Identify which cell holds the provided text, then report its (X, Y) central coordinate. 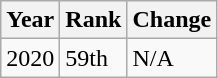
Rank (94, 20)
59th (94, 58)
N/A (172, 58)
Year (30, 20)
2020 (30, 58)
Change (172, 20)
